From the cell containing the given text, extract its center point as [X, Y] coordinate. 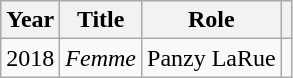
Year [30, 20]
Title [101, 20]
Role [212, 20]
2018 [30, 58]
Femme [101, 58]
Panzy LaRue [212, 58]
